For the text-containing cell, return its midpoint in (x, y) coordinate format. 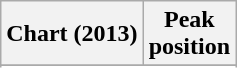
Peakposition (189, 34)
Chart (2013) (72, 34)
